Pinpoint the cell where the given text exists, returning its (X, Y) midpoint coordinate. 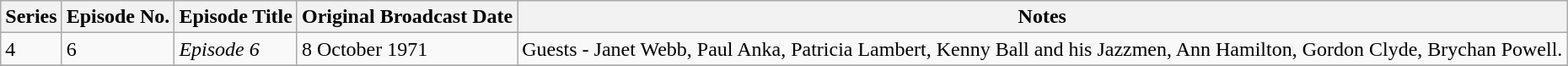
Original Broadcast Date (406, 17)
6 (118, 49)
Notes (1042, 17)
Series (31, 17)
Episode Title (236, 17)
4 (31, 49)
Episode No. (118, 17)
8 October 1971 (406, 49)
Episode 6 (236, 49)
Guests - Janet Webb, Paul Anka, Patricia Lambert, Kenny Ball and his Jazzmen, Ann Hamilton, Gordon Clyde, Brychan Powell. (1042, 49)
